Identify which cell holds the provided text, then report its (x, y) central coordinate. 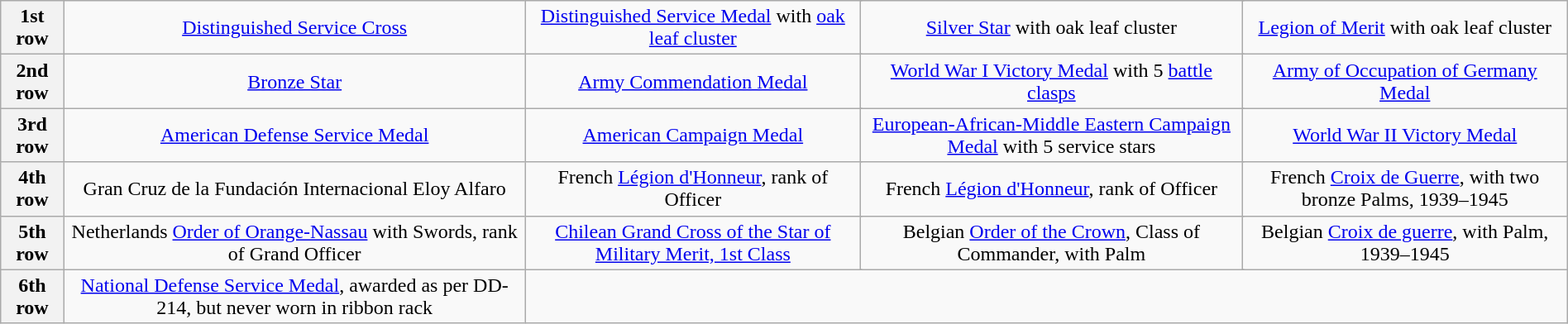
Distinguished Service Cross (294, 28)
Army of Occupation of Germany Medal (1404, 81)
French Croix de Guerre, with two bronze Palms, 1939–1945 (1404, 188)
3rd row (32, 136)
5th row (32, 243)
Belgian Order of the Crown, Class of Commander, with Palm (1051, 243)
6th row (32, 296)
World War II Victory Medal (1404, 136)
European-African-Middle Eastern Campaign Medal with 5 service stars (1051, 136)
Belgian Croix de guerre, with Palm, 1939–1945 (1404, 243)
4th row (32, 188)
American Campaign Medal (693, 136)
Bronze Star (294, 81)
1st row (32, 28)
Netherlands Order of Orange-Nassau with Swords, rank of Grand Officer (294, 243)
Chilean Grand Cross of the Star of Military Merit, 1st Class (693, 243)
2nd row (32, 81)
American Defense Service Medal (294, 136)
Gran Cruz de la Fundación Internacional Eloy Alfaro (294, 188)
Distinguished Service Medal with oak leaf cluster (693, 28)
Legion of Merit with oak leaf cluster (1404, 28)
Silver Star with oak leaf cluster (1051, 28)
Army Commendation Medal (693, 81)
World War I Victory Medal with 5 battle clasps (1051, 81)
National Defense Service Medal, awarded as per DD-214, but never worn in ribbon rack (294, 296)
